Provide the [x, y] coordinate of the cell's center where the given text is located.  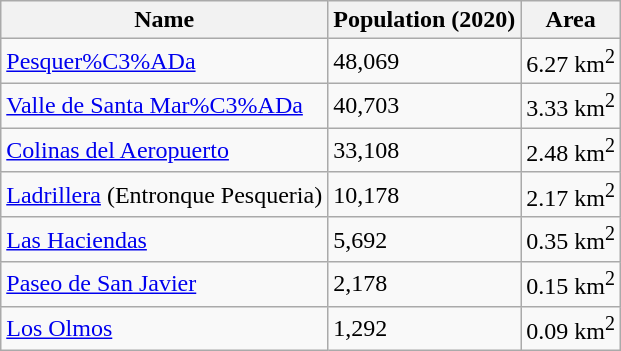
2,178 [424, 284]
2.48 km2 [571, 150]
5,692 [424, 240]
Ladrillera (Entronque Pesqueria) [164, 194]
0.09 km2 [571, 328]
0.15 km2 [571, 284]
Population (2020) [424, 20]
3.33 km2 [571, 106]
Valle de Santa Mar%C3%ADa [164, 106]
2.17 km2 [571, 194]
Area [571, 20]
48,069 [424, 62]
Paseo de San Javier [164, 284]
Colinas del Aeropuerto [164, 150]
40,703 [424, 106]
Pesquer%C3%ADa [164, 62]
10,178 [424, 194]
6.27 km2 [571, 62]
1,292 [424, 328]
Las Haciendas [164, 240]
33,108 [424, 150]
0.35 km2 [571, 240]
Name [164, 20]
Los Olmos [164, 328]
